Capture the cell that displays the provided text and extract its [x, y] central coordinate. 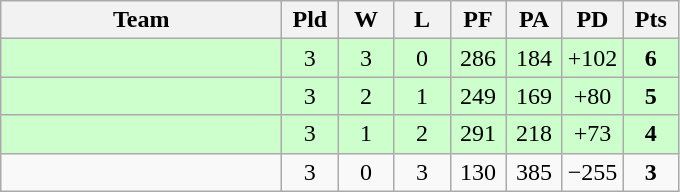
PF [478, 20]
4 [651, 134]
Team [142, 20]
385 [534, 172]
169 [534, 96]
W [366, 20]
130 [478, 172]
+102 [592, 58]
6 [651, 58]
Pts [651, 20]
L [422, 20]
218 [534, 134]
5 [651, 96]
249 [478, 96]
+80 [592, 96]
+73 [592, 134]
286 [478, 58]
Pld [310, 20]
PD [592, 20]
184 [534, 58]
PA [534, 20]
−255 [592, 172]
291 [478, 134]
